Extract the (X, Y) coordinate from the center of the cell holding the provided text.  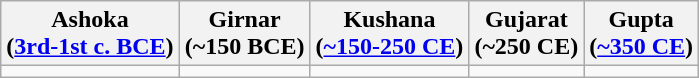
Girnar(~150 BCE) (244, 34)
Ashoka(3rd-1st c. BCE) (90, 34)
Gujarat(~250 CE) (526, 34)
Gupta(~350 CE) (642, 34)
Kushana(~150-250 CE) (390, 34)
